For the text-containing cell, return its midpoint in (x, y) coordinate format. 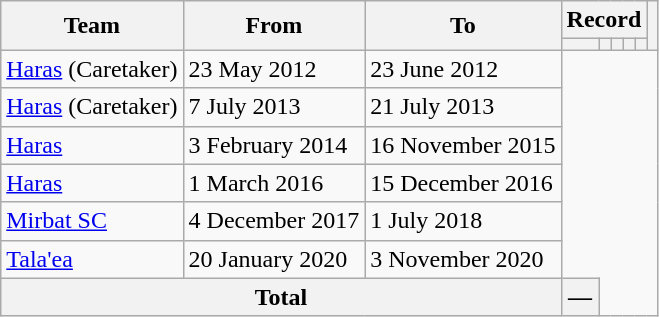
1 March 2016 (274, 183)
Record (604, 20)
4 December 2017 (274, 221)
15 December 2016 (463, 183)
7 July 2013 (274, 107)
21 July 2013 (463, 107)
Total (281, 297)
1 July 2018 (463, 221)
Mirbat SC (92, 221)
23 June 2012 (463, 69)
From (274, 26)
3 February 2014 (274, 145)
Tala'ea (92, 259)
23 May 2012 (274, 69)
— (580, 297)
Team (92, 26)
16 November 2015 (463, 145)
20 January 2020 (274, 259)
To (463, 26)
3 November 2020 (463, 259)
